Locate the cell with the specified text and output its (x, y) center coordinate. 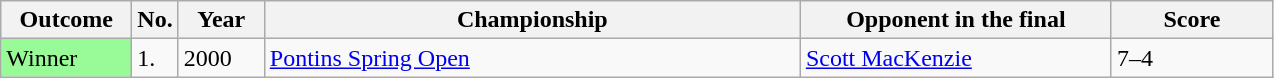
Championship (532, 20)
No. (155, 20)
Outcome (66, 20)
7–4 (1192, 58)
Scott MacKenzie (956, 58)
Score (1192, 20)
2000 (221, 58)
1. (155, 58)
Winner (66, 58)
Pontins Spring Open (532, 58)
Opponent in the final (956, 20)
Year (221, 20)
